Scan for the cell matching the given text and deliver its [x, y] coordinate at center. 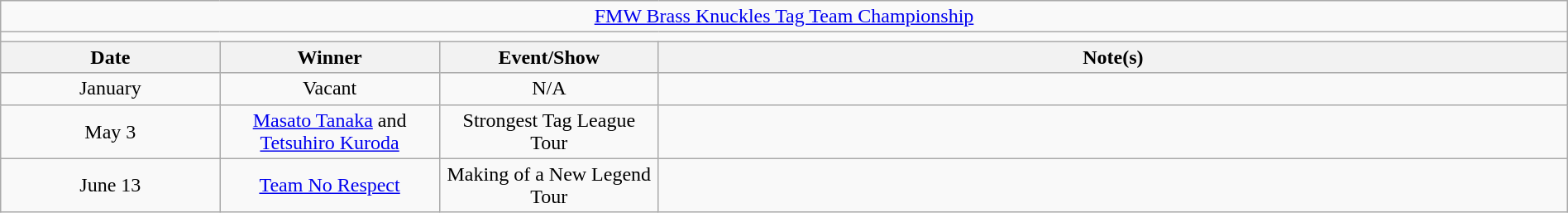
Event/Show [549, 57]
N/A [549, 89]
Team No Respect [329, 186]
Strongest Tag League Tour [549, 131]
Note(s) [1113, 57]
Masato Tanaka and Tetsuhiro Kuroda [329, 131]
Vacant [329, 89]
Date [111, 57]
Making of a New Legend Tour [549, 186]
May 3 [111, 131]
January [111, 89]
June 13 [111, 186]
FMW Brass Knuckles Tag Team Championship [784, 17]
Winner [329, 57]
